Return the [x, y] coordinate for the center point of the cell that contains the specified text.  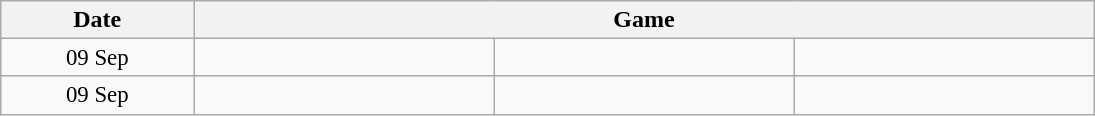
Date [98, 20]
Game [644, 20]
